Scan for the cell matching the given text and deliver its (X, Y) coordinate at center. 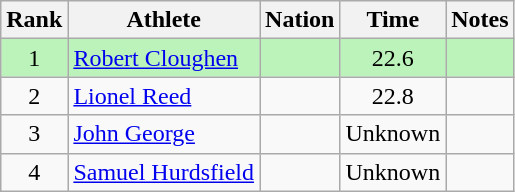
Notes (480, 20)
1 (34, 58)
Rank (34, 20)
John George (164, 134)
Samuel Hurdsfield (164, 172)
2 (34, 96)
Lionel Reed (164, 96)
22.8 (393, 96)
Time (393, 20)
22.6 (393, 58)
Athlete (164, 20)
Robert Cloughen (164, 58)
4 (34, 172)
3 (34, 134)
Nation (300, 20)
